Identify which cell holds the provided text, then report its (x, y) central coordinate. 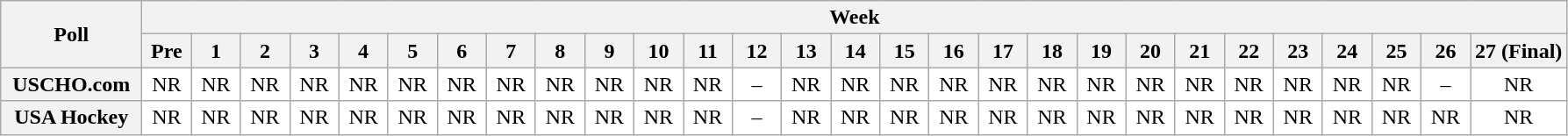
7 (511, 51)
20 (1150, 51)
8 (560, 51)
13 (806, 51)
11 (707, 51)
5 (412, 51)
17 (1003, 51)
Week (855, 18)
10 (658, 51)
23 (1298, 51)
6 (462, 51)
18 (1052, 51)
19 (1101, 51)
21 (1199, 51)
22 (1249, 51)
Pre (167, 51)
15 (905, 51)
4 (363, 51)
1 (216, 51)
26 (1445, 51)
27 (Final) (1519, 51)
24 (1347, 51)
14 (856, 51)
Poll (72, 34)
2 (265, 51)
USA Hockey (72, 118)
12 (757, 51)
USCHO.com (72, 84)
9 (609, 51)
25 (1396, 51)
16 (954, 51)
3 (314, 51)
